Provide the (x, y) coordinate of the cell's center where the given text is located.  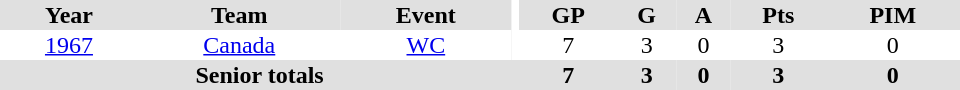
G (646, 15)
Team (240, 15)
Pts (778, 15)
Canada (240, 45)
PIM (893, 15)
Event (426, 15)
A (704, 15)
GP (568, 15)
Year (69, 15)
1967 (69, 45)
WC (426, 45)
Senior totals (260, 75)
